Capture the cell that displays the provided text and extract its (X, Y) central coordinate. 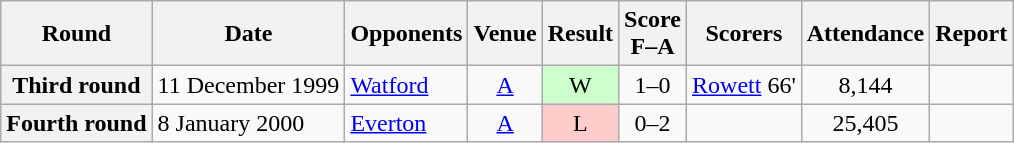
11 December 1999 (248, 85)
Round (76, 34)
Result (580, 34)
Watford (406, 85)
Venue (505, 34)
8 January 2000 (248, 123)
8,144 (865, 85)
Rowett 66' (744, 85)
Opponents (406, 34)
Date (248, 34)
W (580, 85)
Fourth round (76, 123)
Everton (406, 123)
ScoreF–A (653, 34)
Report (972, 34)
1–0 (653, 85)
Third round (76, 85)
Scorers (744, 34)
Attendance (865, 34)
L (580, 123)
25,405 (865, 123)
0–2 (653, 123)
